Return the (x, y) coordinate for the center point of the cell that contains the specified text.  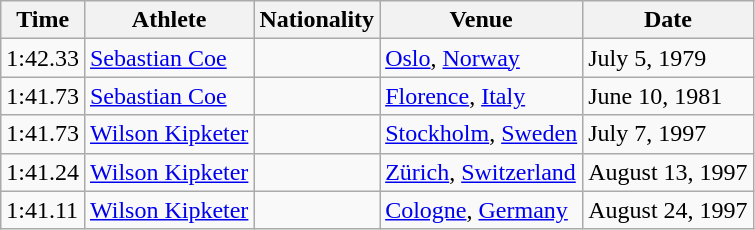
Zürich, Switzerland (482, 172)
Athlete (168, 20)
Stockholm, Sweden (482, 134)
Date (668, 20)
July 5, 1979 (668, 58)
Time (43, 20)
August 24, 1997 (668, 210)
Venue (482, 20)
Cologne, Germany (482, 210)
Florence, Italy (482, 96)
1:41.11 (43, 210)
Nationality (317, 20)
July 7, 1997 (668, 134)
June 10, 1981 (668, 96)
1:42.33 (43, 58)
1:41.24 (43, 172)
Oslo, Norway (482, 58)
August 13, 1997 (668, 172)
